Locate the cell with the specified text and output its (x, y) center coordinate. 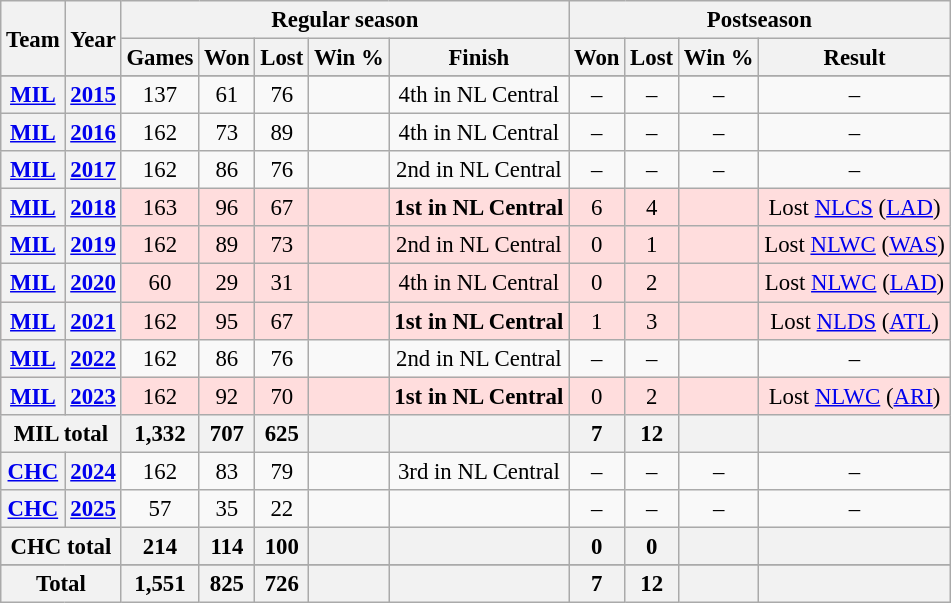
Lost NLWC (LAD) (854, 283)
625 (282, 433)
707 (227, 433)
100 (282, 546)
Postseason (760, 20)
214 (160, 546)
726 (282, 584)
57 (160, 509)
92 (227, 396)
MIL total (61, 433)
61 (227, 95)
83 (227, 471)
Result (854, 58)
Regular season (345, 20)
4 (652, 208)
3rd in NL Central (479, 471)
35 (227, 509)
2020 (93, 283)
Team (33, 38)
2015 (93, 95)
163 (160, 208)
Games (160, 58)
Finish (479, 58)
79 (282, 471)
2019 (93, 245)
2022 (93, 358)
2016 (93, 133)
2017 (93, 170)
Year (93, 38)
137 (160, 95)
22 (282, 509)
Total (61, 584)
6 (597, 208)
2021 (93, 321)
Lost NLWC (WAS) (854, 245)
3 (652, 321)
2023 (93, 396)
CHC total (61, 546)
31 (282, 283)
60 (160, 283)
Lost NLDS (ATL) (854, 321)
95 (227, 321)
2024 (93, 471)
1,332 (160, 433)
29 (227, 283)
825 (227, 584)
2025 (93, 509)
2018 (93, 208)
Lost NLCS (LAD) (854, 208)
1,551 (160, 584)
Lost NLWC (ARI) (854, 396)
96 (227, 208)
70 (282, 396)
114 (227, 546)
